From the cell containing the given text, extract its center point as (X, Y) coordinate. 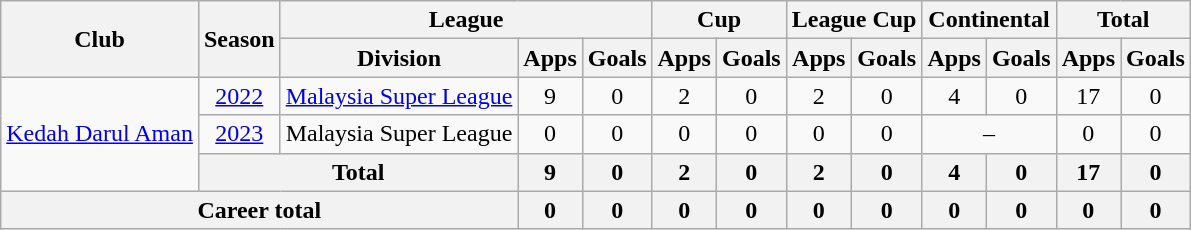
Career total (260, 210)
Kedah Darul Aman (100, 134)
Division (399, 58)
Cup (719, 20)
League (466, 20)
Continental (989, 20)
– (989, 134)
Club (100, 39)
2023 (239, 134)
League Cup (854, 20)
Season (239, 39)
2022 (239, 96)
